Return (X, Y) of the center of cell containing provided text 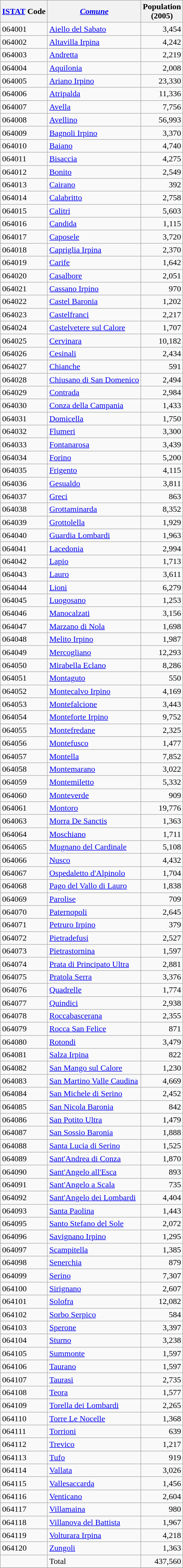
392 (162, 185)
064089 (24, 1159)
1,707 (162, 328)
1,525 (162, 1146)
Greci (94, 496)
Moschiano (94, 834)
064100 (24, 1289)
064032 (24, 432)
Sorbo Serpico (94, 1315)
2,994 (162, 548)
6,279 (162, 587)
Pratola Serra (94, 977)
064014 (24, 198)
Atripalda (94, 94)
064080 (24, 1042)
5,108 (162, 847)
Montefredane (94, 730)
064007 (24, 107)
Capriglia Irpina (94, 250)
1,963 (162, 535)
893 (162, 1172)
064021 (24, 289)
Forino (94, 458)
Quindici (94, 1003)
064016 (24, 224)
064072 (24, 938)
064102 (24, 1315)
064087 (24, 1133)
064063 (24, 821)
3,238 (162, 1340)
064115 (24, 1483)
064086 (24, 1120)
1,987 (162, 639)
Nusco (94, 860)
Teora (94, 1392)
Mercogliano (94, 652)
064092 (24, 1197)
822 (162, 1055)
2,452 (162, 1094)
064105 (24, 1353)
Carife (94, 263)
Cairano (94, 185)
Lacedonia (94, 548)
Pago del Vallo di Lauro (94, 886)
064107 (24, 1379)
1,456 (162, 1483)
1,577 (162, 1392)
Sant'Angelo all'Esca (94, 1172)
064097 (24, 1250)
064055 (24, 730)
064068 (24, 886)
064006 (24, 94)
709 (162, 899)
3,370 (162, 133)
1,967 (162, 1522)
Savignano Irpino (94, 1237)
San Martino Valle Caudina (94, 1081)
064033 (24, 445)
064048 (24, 639)
064074 (24, 964)
064109 (24, 1405)
064106 (24, 1366)
1,750 (162, 419)
Domicella (94, 419)
064023 (24, 315)
8,286 (162, 665)
Luogosano (94, 600)
3,376 (162, 977)
Comune (94, 12)
591 (162, 366)
Population (2005) (162, 12)
1,230 (162, 1068)
10,182 (162, 340)
064079 (24, 1029)
064056 (24, 743)
2,735 (162, 1379)
064108 (24, 1392)
064050 (24, 665)
064054 (24, 717)
064104 (24, 1340)
Grottolella (94, 522)
Sturno (94, 1340)
Quadrelle (94, 990)
7,307 (162, 1276)
2,758 (162, 198)
2,051 (162, 276)
ISTAT Code (24, 12)
064015 (24, 211)
2,219 (162, 55)
1,698 (162, 626)
1,479 (162, 1120)
1,295 (162, 1237)
064012 (24, 172)
Calabritto (94, 198)
1,642 (162, 263)
San Michele di Serino (94, 1094)
064045 (24, 600)
Castelfranci (94, 315)
064004 (24, 68)
2,355 (162, 1016)
Total (94, 1561)
064039 (24, 522)
Petruro Irpino (94, 925)
1,115 (162, 224)
12,293 (162, 652)
863 (162, 496)
064028 (24, 380)
3,026 (162, 1470)
4,404 (162, 1197)
Santo Stefano del Sole (94, 1224)
9,752 (162, 717)
Gesualdo (94, 483)
7,852 (162, 756)
064070 (24, 912)
064095 (24, 1224)
23,330 (162, 81)
1,711 (162, 834)
Ospedaletto d'Alpinolo (94, 873)
064001 (24, 29)
Torrioni (94, 1432)
064096 (24, 1237)
064083 (24, 1081)
064051 (24, 678)
064076 (24, 990)
064022 (24, 302)
Roccabascerana (94, 1016)
2,604 (162, 1496)
2,527 (162, 938)
1,704 (162, 873)
064043 (24, 574)
842 (162, 1107)
064020 (24, 276)
Ariano Irpino (94, 81)
San Potito Ultra (94, 1120)
064120 (24, 1548)
4,218 (162, 1535)
064041 (24, 548)
970 (162, 289)
Chiusano di San Domenico (94, 380)
Chianche (94, 366)
Parolise (94, 899)
Tufo (94, 1457)
064053 (24, 704)
064098 (24, 1263)
1,253 (162, 600)
064030 (24, 406)
2,938 (162, 1003)
Sant'Andrea di Conza (94, 1159)
064075 (24, 977)
4,740 (162, 146)
871 (162, 1029)
Avellino (94, 120)
2,645 (162, 912)
Scampitella (94, 1250)
064093 (24, 1211)
3,443 (162, 704)
064110 (24, 1418)
Montemiletto (94, 782)
Monteverde (94, 795)
1,217 (162, 1444)
064065 (24, 847)
064037 (24, 496)
Avella (94, 107)
064069 (24, 899)
064084 (24, 1094)
3,022 (162, 769)
Bisaccia (94, 159)
064013 (24, 185)
064031 (24, 419)
2,494 (162, 380)
064113 (24, 1457)
2,434 (162, 353)
064040 (24, 535)
064103 (24, 1327)
4,432 (162, 860)
550 (162, 678)
064099 (24, 1276)
909 (162, 795)
Vallesaccarda (94, 1483)
Castelvetere sul Calore (94, 328)
Montefusco (94, 743)
064036 (24, 483)
Andretta (94, 55)
Casalbore (94, 276)
437,560 (162, 1561)
Cassano Irpino (94, 289)
1,838 (162, 886)
Frigento (94, 470)
379 (162, 925)
2,549 (162, 172)
19,776 (162, 808)
Villamaina (94, 1509)
4,669 (162, 1081)
064091 (24, 1185)
5,332 (162, 782)
Caposele (94, 237)
064064 (24, 834)
Montecalvo Irpino (94, 691)
Montoro (94, 808)
Rotondi (94, 1042)
980 (162, 1509)
064116 (24, 1496)
Volturara Irpina (94, 1535)
Sant'Angelo a Scala (94, 1185)
064002 (24, 42)
064060 (24, 795)
Altavilla Irpina (94, 42)
Aquilonia (94, 68)
3,300 (162, 432)
Vallata (94, 1470)
4,115 (162, 470)
Pietradefusi (94, 938)
Grottaminarda (94, 509)
1,477 (162, 743)
Guardia Lombardi (94, 535)
064044 (24, 587)
064027 (24, 366)
3,439 (162, 445)
064067 (24, 873)
Summonte (94, 1353)
2,072 (162, 1224)
1,202 (162, 302)
064038 (24, 509)
1,385 (162, 1250)
3,811 (162, 483)
064019 (24, 263)
5,200 (162, 458)
064082 (24, 1068)
2,217 (162, 315)
1,888 (162, 1133)
064052 (24, 691)
Villanova del Battista (94, 1522)
064071 (24, 925)
Venticano (94, 1496)
Zungoli (94, 1548)
7,756 (162, 107)
064025 (24, 340)
Lauro (94, 574)
Mirabella Eclano (94, 665)
064049 (24, 652)
1,774 (162, 990)
Marzano di Nola (94, 626)
Lapio (94, 561)
3,720 (162, 237)
Baiano (94, 146)
064024 (24, 328)
Solofra (94, 1302)
Rocca San Felice (94, 1029)
064029 (24, 393)
064010 (24, 146)
064090 (24, 1172)
2,370 (162, 250)
639 (162, 1432)
064078 (24, 1016)
2,881 (162, 964)
Bagnoli Irpino (94, 133)
5,603 (162, 211)
064081 (24, 1055)
Fontanarosa (94, 445)
064011 (24, 159)
Montefalcione (94, 704)
4,169 (162, 691)
879 (162, 1263)
Pietrastornina (94, 951)
064046 (24, 613)
3,479 (162, 1042)
Cesinali (94, 353)
064059 (24, 782)
Prata di Principato Ultra (94, 964)
064009 (24, 133)
2,008 (162, 68)
San Mango sul Calore (94, 1068)
San Sossio Baronia (94, 1133)
Morra De Sanctis (94, 821)
919 (162, 1457)
064114 (24, 1470)
064112 (24, 1444)
Taurano (94, 1366)
Conza della Campania (94, 406)
8,352 (162, 509)
1,870 (162, 1159)
Montella (94, 756)
Paternopoli (94, 912)
56,993 (162, 120)
Lioni (94, 587)
11,336 (162, 94)
064035 (24, 470)
064005 (24, 81)
Sperone (94, 1327)
Flumeri (94, 432)
064034 (24, 458)
2,325 (162, 730)
San Nicola Baronia (94, 1107)
Santa Paolina (94, 1211)
Candida (94, 224)
2,607 (162, 1289)
064058 (24, 769)
Sirignano (94, 1289)
064003 (24, 55)
735 (162, 1185)
4,275 (162, 159)
Sant'Angelo dei Lombardi (94, 1197)
Trevico (94, 1444)
1,443 (162, 1211)
064061 (24, 808)
064008 (24, 120)
064017 (24, 237)
Senerchia (94, 1263)
3,156 (162, 613)
064085 (24, 1107)
Montemarano (94, 769)
064066 (24, 860)
064073 (24, 951)
064057 (24, 756)
584 (162, 1315)
Castel Baronia (94, 302)
Monteforte Irpino (94, 717)
Contrada (94, 393)
3,454 (162, 29)
064101 (24, 1302)
4,242 (162, 42)
064117 (24, 1509)
Salza Irpina (94, 1055)
064077 (24, 1003)
3,397 (162, 1327)
Torella dei Lombardi (94, 1405)
1,368 (162, 1418)
064026 (24, 353)
064118 (24, 1522)
064018 (24, 250)
Aiello del Sabato (94, 29)
1,929 (162, 522)
064047 (24, 626)
Montaguto (94, 678)
064119 (24, 1535)
2,984 (162, 393)
1,433 (162, 406)
Calitri (94, 211)
1,713 (162, 561)
Cervinara (94, 340)
064042 (24, 561)
Manocalzati (94, 613)
12,082 (162, 1302)
3,611 (162, 574)
Mugnano del Cardinale (94, 847)
Serino (94, 1276)
Bonito (94, 172)
Torre Le Nocelle (94, 1418)
Melito Irpino (94, 639)
Taurasi (94, 1379)
064111 (24, 1432)
Santa Lucia di Serino (94, 1146)
064088 (24, 1146)
2,265 (162, 1405)
